Pinpoint the cell where the given text exists, returning its [x, y] midpoint coordinate. 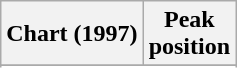
Peakposition [189, 34]
Chart (1997) [72, 34]
